Locate the cell with the specified text and output its [x, y] center coordinate. 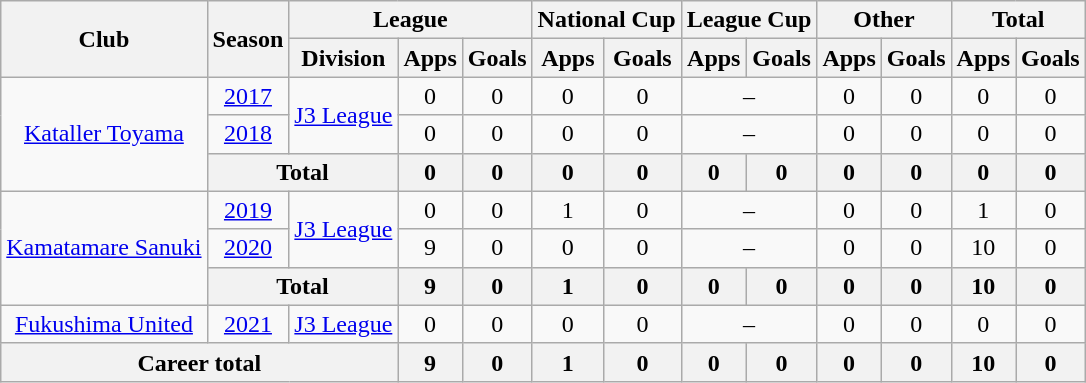
Other [884, 20]
Kataller Toyama [104, 134]
League Cup [749, 20]
Kamatamare Sanuki [104, 248]
League [410, 20]
Division [344, 58]
Season [248, 39]
2020 [248, 248]
Career total [200, 362]
National Cup [606, 20]
2021 [248, 324]
2018 [248, 134]
2017 [248, 96]
2019 [248, 210]
Club [104, 39]
Fukushima United [104, 324]
